Return [x, y] of the center of cell containing provided text 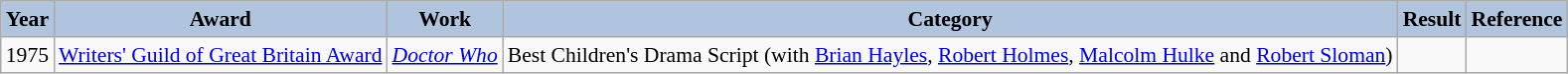
1975 [28, 55]
Award [221, 19]
Year [28, 19]
Doctor Who [445, 55]
Writers' Guild of Great Britain Award [221, 55]
Best Children's Drama Script (with Brian Hayles, Robert Holmes, Malcolm Hulke and Robert Sloman) [950, 55]
Reference [1516, 19]
Work [445, 19]
Category [950, 19]
Result [1433, 19]
